Scan for the cell matching the given text and deliver its (x, y) coordinate at center. 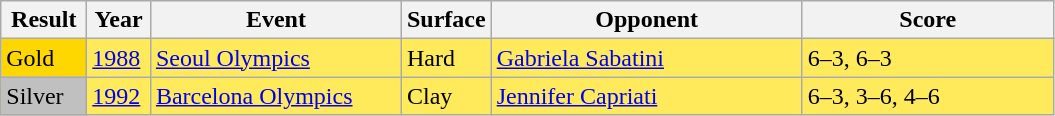
Barcelona Olympics (276, 96)
Seoul Olympics (276, 58)
Hard (446, 58)
Result (44, 20)
Opponent (646, 20)
Jennifer Capriati (646, 96)
6–3, 3–6, 4–6 (928, 96)
1988 (119, 58)
Gold (44, 58)
Event (276, 20)
Clay (446, 96)
6–3, 6–3 (928, 58)
Surface (446, 20)
Silver (44, 96)
Year (119, 20)
1992 (119, 96)
Score (928, 20)
Gabriela Sabatini (646, 58)
